Search for the cell housing the specified text and yield its (X, Y) center coordinate. 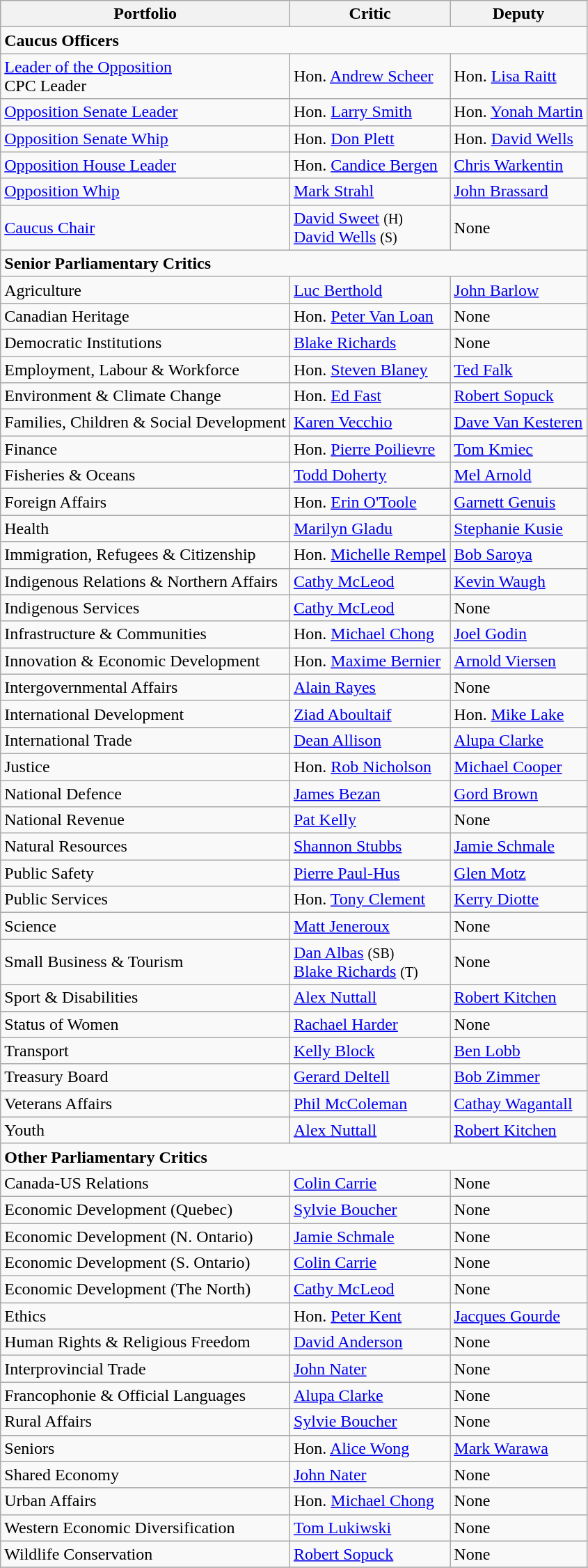
Employment, Labour & Workforce (145, 370)
Dean Allison (370, 740)
Small Business & Tourism (145, 962)
Hon. Pierre Poilievre (370, 449)
Hon. Maxime Bernier (370, 661)
Public Services (145, 900)
Indigenous Services (145, 608)
John Barlow (518, 290)
James Bezan (370, 793)
Western Economic Diversification (145, 1528)
Hon. Ed Fast (370, 396)
Opposition House Leader (145, 165)
Democratic Institutions (145, 343)
Hon. Larry Smith (370, 112)
Hon. Peter Kent (370, 1316)
Leader of the OppositionCPC Leader (145, 77)
Economic Development (S. Ontario) (145, 1263)
Hon. Steven Blaney (370, 370)
Status of Women (145, 1024)
International Development (145, 714)
Caucus Officers (294, 40)
Mark Warawa (518, 1448)
Rachael Harder (370, 1024)
International Trade (145, 740)
Wildlife Conservation (145, 1554)
Public Safety (145, 873)
Kelly Block (370, 1051)
Garnett Genuis (518, 502)
Hon. Candice Bergen (370, 165)
Canadian Heritage (145, 316)
Economic Development (The North) (145, 1289)
Hon. Yonah Martin (518, 112)
Ziad Aboultaif (370, 714)
Michael Cooper (518, 767)
Interprovincial Trade (145, 1369)
National Revenue (145, 820)
Agriculture (145, 290)
Bob Saroya (518, 555)
Todd Doherty (370, 476)
Immigration, Refugees & Citizenship (145, 555)
Hon. Rob Nicholson (370, 767)
Tom Lukiwski (370, 1528)
Senior Parliamentary Critics (294, 263)
David Anderson (370, 1342)
National Defence (145, 793)
Ted Falk (518, 370)
Ben Lobb (518, 1051)
Cathay Wagantall (518, 1104)
Dave Van Kesteren (518, 423)
Justice (145, 767)
Innovation & Economic Development (145, 661)
Hon. Mike Lake (518, 714)
Human Rights & Religious Freedom (145, 1342)
John Brassard (518, 191)
Marilyn Gladu (370, 528)
Bob Zimmer (518, 1077)
Portfolio (145, 14)
Dan Albas (SB)Blake Richards (T) (370, 962)
Hon. Don Plett (370, 139)
Opposition Senate Leader (145, 112)
Hon. Tony Clement (370, 900)
Veterans Affairs (145, 1104)
David Sweet (H)David Wells (S) (370, 227)
Kerry Diotte (518, 900)
Seniors (145, 1448)
Families, Children & Social Development (145, 423)
Stephanie Kusie (518, 528)
Hon. Lisa Raitt (518, 77)
Mark Strahl (370, 191)
Hon. Andrew Scheer (370, 77)
Sport & Disabilities (145, 998)
Other Parliamentary Critics (294, 1157)
Fisheries & Oceans (145, 476)
Pierre Paul-Hus (370, 873)
Canada-US Relations (145, 1183)
Kevin Waugh (518, 581)
Joel Godin (518, 634)
Opposition Senate Whip (145, 139)
Hon. Alice Wong (370, 1448)
Francophonie & Official Languages (145, 1395)
Finance (145, 449)
Rural Affairs (145, 1422)
Infrastructure & Communities (145, 634)
Hon. Peter Van Loan (370, 316)
Shared Economy (145, 1475)
Treasury Board (145, 1077)
Science (145, 926)
Critic (370, 14)
Luc Berthold (370, 290)
Pat Kelly (370, 820)
Hon. Erin O'Toole (370, 502)
Indigenous Relations & Northern Affairs (145, 581)
Economic Development (N. Ontario) (145, 1236)
Intergovernmental Affairs (145, 687)
Foreign Affairs (145, 502)
Mel Arnold (518, 476)
Hon. Michelle Rempel (370, 555)
Gerard Deltell (370, 1077)
Natural Resources (145, 847)
Shannon Stubbs (370, 847)
Transport (145, 1051)
Karen Vecchio (370, 423)
Youth (145, 1130)
Jacques Gourde (518, 1316)
Economic Development (Quebec) (145, 1209)
Chris Warkentin (518, 165)
Caucus Chair (145, 227)
Health (145, 528)
Matt Jeneroux (370, 926)
Deputy (518, 14)
Arnold Viersen (518, 661)
Alain Rayes (370, 687)
Gord Brown (518, 793)
Opposition Whip (145, 191)
Tom Kmiec (518, 449)
Phil McColeman (370, 1104)
Glen Motz (518, 873)
Hon. David Wells (518, 139)
Blake Richards (370, 343)
Urban Affairs (145, 1501)
Ethics (145, 1316)
Environment & Climate Change (145, 396)
